Locate the cell with the specified text and output its [X, Y] center coordinate. 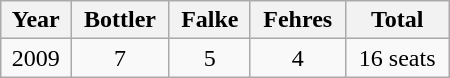
Bottler [120, 20]
Year [36, 20]
Total [397, 20]
2009 [36, 58]
4 [298, 58]
5 [210, 58]
Fehres [298, 20]
7 [120, 58]
Falke [210, 20]
16 seats [397, 58]
